Locate the cell with the specified text and output its (x, y) center coordinate. 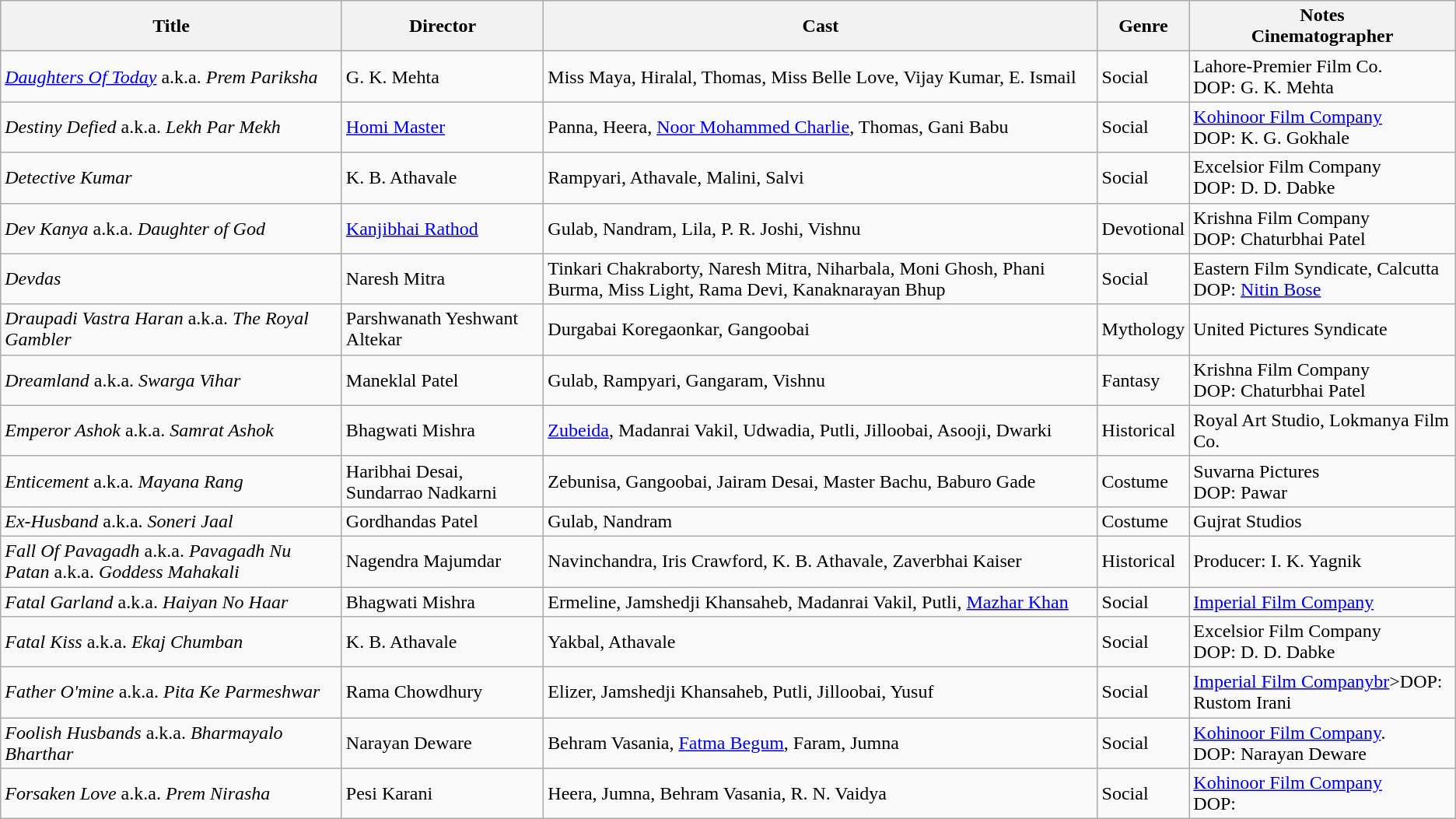
Destiny Defied a.k.a. Lekh Par Mekh (171, 128)
Title (171, 26)
Zubeida, Madanrai Vakil, Udwadia, Putli, Jilloobai, Asooji, Dwarki (821, 431)
Ermeline, Jamshedji Khansaheb, Madanrai Vakil, Putli, Mazhar Khan (821, 601)
NotesCinematographer (1322, 26)
Narayan Deware (442, 744)
Miss Maya, Hiralal, Thomas, Miss Belle Love, Vijay Kumar, E. Ismail (821, 76)
Naresh Mitra (442, 278)
Kohinoor Film Company.DOP: Narayan Deware (1322, 744)
Rama Chowdhury (442, 692)
Kohinoor Film CompanyDOP: (1322, 793)
Lahore-Premier Film Co.DOP: G. K. Mehta (1322, 76)
Enticement a.k.a. Mayana Rang (171, 481)
Devdas (171, 278)
Daughters Of Today a.k.a. Prem Pariksha (171, 76)
Cast (821, 26)
Dev Kanya a.k.a. Daughter of God (171, 229)
Pesi Karani (442, 793)
Royal Art Studio, Lokmanya Film Co. (1322, 431)
Gulab, Nandram (821, 521)
Durgabai Koregaonkar, Gangoobai (821, 330)
Imperial Film Company (1322, 601)
Imperial Film Companybr>DOP: Rustom Irani (1322, 692)
Genre (1143, 26)
Gulab, Rampyari, Gangaram, Vishnu (821, 380)
Elizer, Jamshedji Khansaheb, Putli, Jilloobai, Yusuf (821, 692)
Dreamland a.k.a. Swarga Vihar (171, 380)
Fantasy (1143, 380)
Producer: I. K. Yagnik (1322, 562)
Director (442, 26)
Emperor Ashok a.k.a. Samrat Ashok (171, 431)
Nagendra Majumdar (442, 562)
Parshwanath Yeshwant Altekar (442, 330)
Navinchandra, Iris Crawford, K. B. Athavale, Zaverbhai Kaiser (821, 562)
Draupadi Vastra Haran a.k.a. The Royal Gambler (171, 330)
Foolish Husbands a.k.a. Bharmayalo Bharthar (171, 744)
Tinkari Chakraborty, Naresh Mitra, Niharbala, Moni Ghosh, Phani Burma, Miss Light, Rama Devi, Kanaknarayan Bhup (821, 278)
Haribhai Desai, Sundarrao Nadkarni (442, 481)
Eastern Film Syndicate, CalcuttaDOP: Nitin Bose (1322, 278)
Father O'mine a.k.a. Pita Ke Parmeshwar (171, 692)
Forsaken Love a.k.a. Prem Nirasha (171, 793)
Maneklal Patel (442, 380)
Behram Vasania, Fatma Begum, Faram, Jumna (821, 744)
Zebunisa, Gangoobai, Jairam Desai, Master Bachu, Baburo Gade (821, 481)
Heera, Jumna, Behram Vasania, R. N. Vaidya (821, 793)
Detective Kumar (171, 177)
Gujrat Studios (1322, 521)
Yakbal, Athavale (821, 642)
Fatal Kiss a.k.a. Ekaj Chumban (171, 642)
Mythology (1143, 330)
Kohinoor Film CompanyDOP: K. G. Gokhale (1322, 128)
United Pictures Syndicate (1322, 330)
Rampyari, Athavale, Malini, Salvi (821, 177)
Fatal Garland a.k.a. Haiyan No Haar (171, 601)
Fall Of Pavagadh a.k.a. Pavagadh Nu Patan a.k.a. Goddess Mahakali (171, 562)
Kanjibhai Rathod (442, 229)
Suvarna PicturesDOP: Pawar (1322, 481)
Homi Master (442, 128)
Panna, Heera, Noor Mohammed Charlie, Thomas, Gani Babu (821, 128)
Gulab, Nandram, Lila, P. R. Joshi, Vishnu (821, 229)
Ex-Husband a.k.a. Soneri Jaal (171, 521)
G. K. Mehta (442, 76)
Gordhandas Patel (442, 521)
Devotional (1143, 229)
